From the cell containing the given text, extract its center point as [X, Y] coordinate. 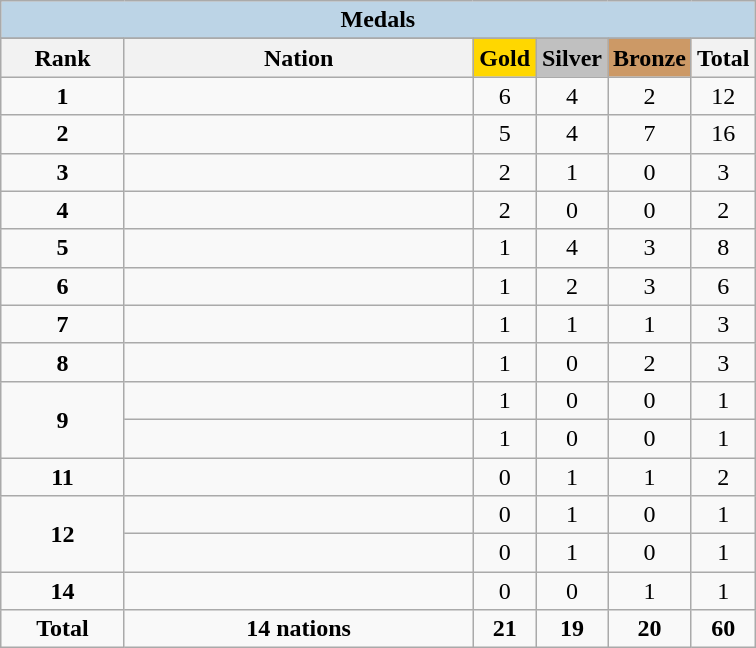
9 [63, 419]
60 [723, 629]
Silver [572, 58]
21 [505, 629]
Bronze [650, 58]
Nation [298, 58]
16 [723, 134]
19 [572, 629]
Rank [63, 58]
20 [650, 629]
11 [63, 477]
Gold [505, 58]
14 nations [298, 629]
14 [63, 591]
Medals [378, 20]
